Capture the cell that displays the provided text and extract its [X, Y] central coordinate. 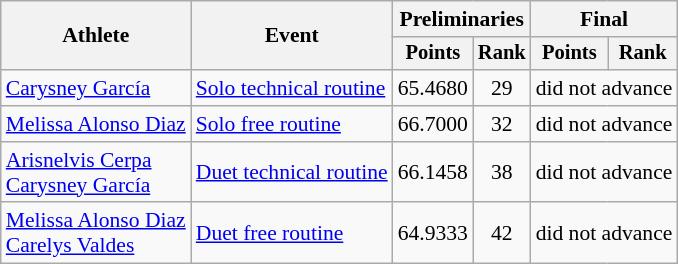
64.9333 [433, 234]
66.1458 [433, 172]
Carysney García [96, 88]
Event [292, 36]
Solo technical routine [292, 88]
Duet free routine [292, 234]
Final [604, 19]
Preliminaries [462, 19]
Melissa Alonso Diaz [96, 124]
29 [502, 88]
38 [502, 172]
Duet technical routine [292, 172]
32 [502, 124]
65.4680 [433, 88]
Athlete [96, 36]
Solo free routine [292, 124]
Melissa Alonso DiazCarelys Valdes [96, 234]
42 [502, 234]
Arisnelvis CerpaCarysney García [96, 172]
66.7000 [433, 124]
